Scan for the cell matching the given text and deliver its [x, y] coordinate at center. 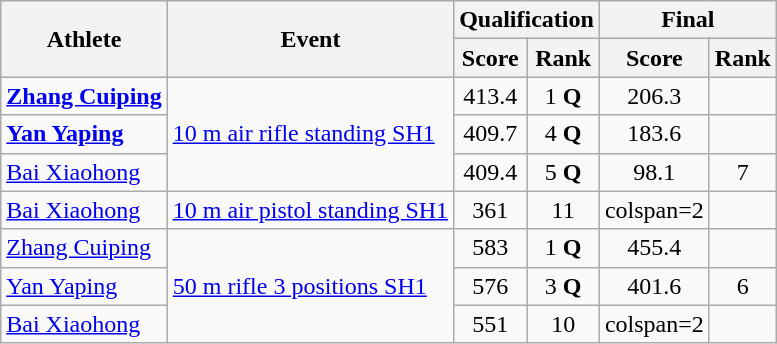
401.6 [654, 286]
206.3 [654, 96]
11 [563, 210]
409.4 [490, 172]
7 [742, 172]
Athlete [84, 39]
183.6 [654, 134]
4 Q [563, 134]
551 [490, 324]
Final [688, 20]
10 [563, 324]
576 [490, 286]
10 m air rifle standing SH1 [310, 134]
10 m air pistol standing SH1 [310, 210]
583 [490, 248]
455.4 [654, 248]
6 [742, 286]
5 Q [563, 172]
50 m rifle 3 positions SH1 [310, 286]
3 Q [563, 286]
Event [310, 39]
413.4 [490, 96]
361 [490, 210]
Qualification [527, 20]
98.1 [654, 172]
409.7 [490, 134]
